Find where the given text appears and provide that cell's center as [X, Y] coordinate. 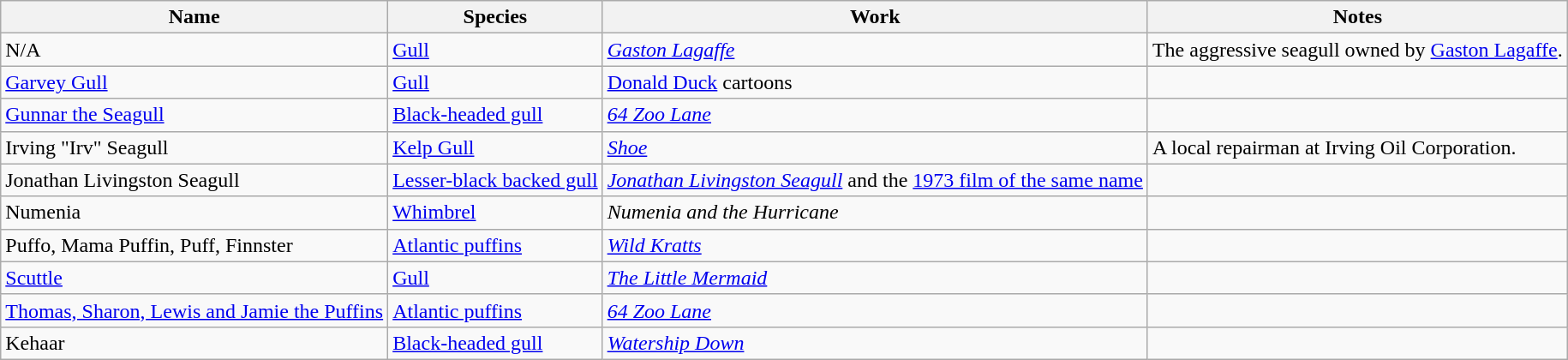
Scuttle [195, 278]
Species [495, 17]
Numenia [195, 213]
The aggressive seagull owned by Gaston Lagaffe. [1357, 50]
Kelp Gull [495, 147]
Irving "Irv" Seagull [195, 147]
Puffo, Mama Puffin, Puff, Finnster [195, 245]
Gaston Lagaffe [875, 50]
Jonathan Livingston Seagull and the 1973 film of the same name [875, 180]
Donald Duck cartoons [875, 82]
Thomas, Sharon, Lewis and Jamie the Puffins [195, 310]
Work [875, 17]
Name [195, 17]
Kehaar [195, 343]
Watership Down [875, 343]
Notes [1357, 17]
Gunnar the Seagull [195, 115]
Jonathan Livingston Seagull [195, 180]
Shoe [875, 147]
Lesser-black backed gull [495, 180]
Garvey Gull [195, 82]
Numenia and the Hurricane [875, 213]
The Little Mermaid [875, 278]
A local repairman at Irving Oil Corporation. [1357, 147]
N/A [195, 50]
Wild Kratts [875, 245]
Whimbrel [495, 213]
